For the text-containing cell, return its midpoint in (x, y) coordinate format. 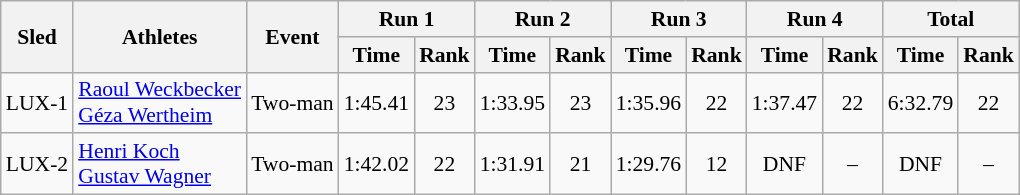
Athletes (160, 36)
Run 2 (543, 19)
1:35.96 (648, 102)
12 (716, 164)
1:37.47 (784, 102)
Henri KochGustav Wagner (160, 164)
1:31.91 (512, 164)
Total (951, 19)
Run 1 (407, 19)
LUX-2 (37, 164)
21 (580, 164)
6:32.79 (920, 102)
Run 4 (815, 19)
Sled (37, 36)
Raoul WeckbeckerGéza Wertheim (160, 102)
Run 3 (679, 19)
1:42.02 (376, 164)
1:29.76 (648, 164)
Event (292, 36)
1:33.95 (512, 102)
LUX-1 (37, 102)
1:45.41 (376, 102)
